Scan for the cell matching the given text and deliver its (x, y) coordinate at center. 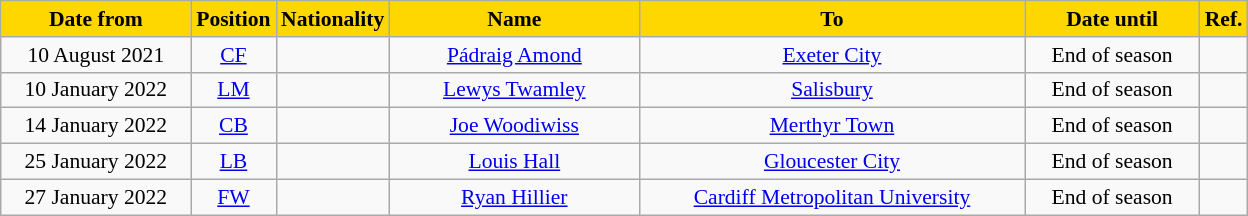
10 August 2021 (96, 55)
25 January 2022 (96, 162)
Merthyr Town (832, 126)
CF (234, 55)
27 January 2022 (96, 197)
10 January 2022 (96, 90)
Ref. (1224, 19)
Ryan Hillier (514, 197)
LB (234, 162)
Date from (96, 19)
Cardiff Metropolitan University (832, 197)
Name (514, 19)
CB (234, 126)
Gloucester City (832, 162)
Lewys Twamley (514, 90)
Joe Woodiwiss (514, 126)
Louis Hall (514, 162)
LM (234, 90)
Pádraig Amond (514, 55)
Date until (1112, 19)
Exeter City (832, 55)
Position (234, 19)
Salisbury (832, 90)
FW (234, 197)
Nationality (332, 19)
14 January 2022 (96, 126)
To (832, 19)
